From the cell containing the given text, extract its center point as (X, Y) coordinate. 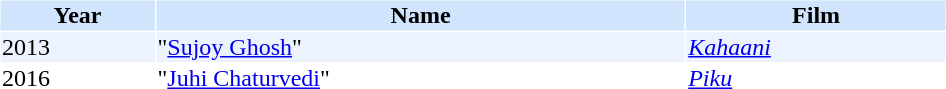
Kahaani (816, 47)
2013 (77, 47)
Film (816, 15)
Year (77, 15)
Name (420, 15)
"Sujoy Ghosh" (420, 47)
